Find where the given text appears and provide that cell's center as [X, Y] coordinate. 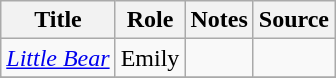
Title [58, 20]
Role [150, 20]
Notes [219, 20]
Little Bear [58, 58]
Source [294, 20]
Emily [150, 58]
